Output the [x, y] coordinate of the center of the cell containing the given text.  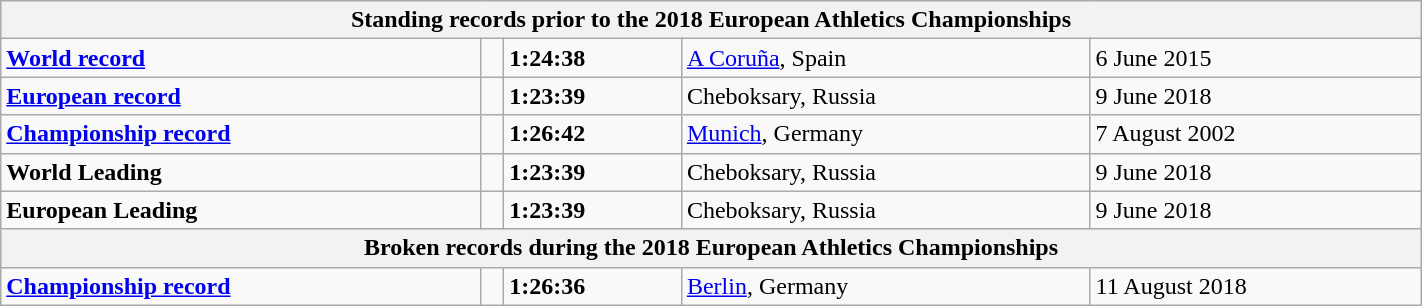
Munich, Germany [886, 134]
World record [241, 58]
European Leading [241, 210]
11 August 2018 [1256, 286]
6 June 2015 [1256, 58]
A Coruña, Spain [886, 58]
1:26:42 [593, 134]
1:26:36 [593, 286]
European record [241, 96]
Broken records during the 2018 European Athletics Championships [711, 248]
World Leading [241, 172]
Berlin, Germany [886, 286]
Standing records prior to the 2018 European Athletics Championships [711, 20]
7 August 2002 [1256, 134]
1:24:38 [593, 58]
